Detect which cell encompasses the target text, then output its [X, Y] center coordinate. 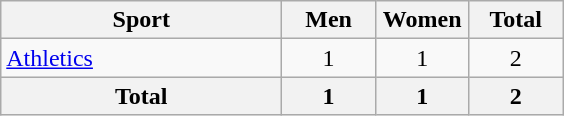
Women [422, 20]
Sport [142, 20]
Men [329, 20]
Athletics [142, 58]
